Provide the (x, y) coordinate of the cell's center where the given text is located.  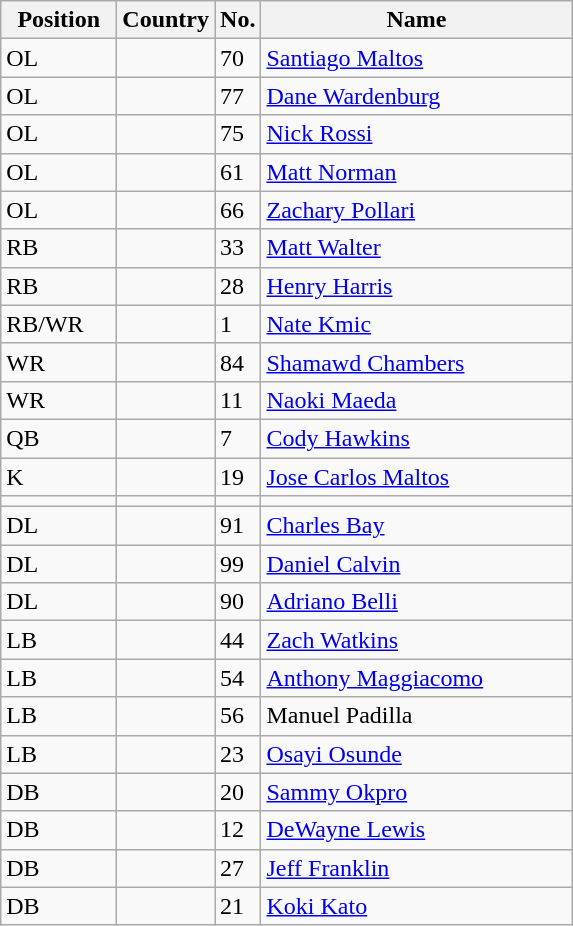
19 (238, 477)
Matt Walter (416, 248)
Nate Kmic (416, 324)
84 (238, 362)
No. (238, 20)
Charles Bay (416, 526)
Osayi Osunde (416, 754)
21 (238, 906)
Koki Kato (416, 906)
Adriano Belli (416, 602)
Zach Watkins (416, 640)
91 (238, 526)
56 (238, 716)
90 (238, 602)
K (59, 477)
70 (238, 58)
Henry Harris (416, 286)
Shamawd Chambers (416, 362)
12 (238, 830)
1 (238, 324)
Name (416, 20)
Matt Norman (416, 172)
61 (238, 172)
28 (238, 286)
75 (238, 134)
DeWayne Lewis (416, 830)
54 (238, 678)
33 (238, 248)
23 (238, 754)
Jose Carlos Maltos (416, 477)
20 (238, 792)
Daniel Calvin (416, 564)
7 (238, 438)
27 (238, 868)
Country (166, 20)
Nick Rossi (416, 134)
Anthony Maggiacomo (416, 678)
Cody Hawkins (416, 438)
77 (238, 96)
11 (238, 400)
Santiago Maltos (416, 58)
44 (238, 640)
Manuel Padilla (416, 716)
Zachary Pollari (416, 210)
Sammy Okpro (416, 792)
Jeff Franklin (416, 868)
99 (238, 564)
Position (59, 20)
Dane Wardenburg (416, 96)
Naoki Maeda (416, 400)
QB (59, 438)
66 (238, 210)
RB/WR (59, 324)
